Extract the (X, Y) coordinate from the center of the cell holding the provided text.  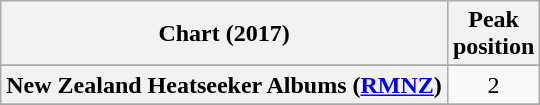
Peak position (493, 34)
New Zealand Heatseeker Albums (RMNZ) (224, 85)
2 (493, 85)
Chart (2017) (224, 34)
